Capture the cell that displays the provided text and extract its [X, Y] central coordinate. 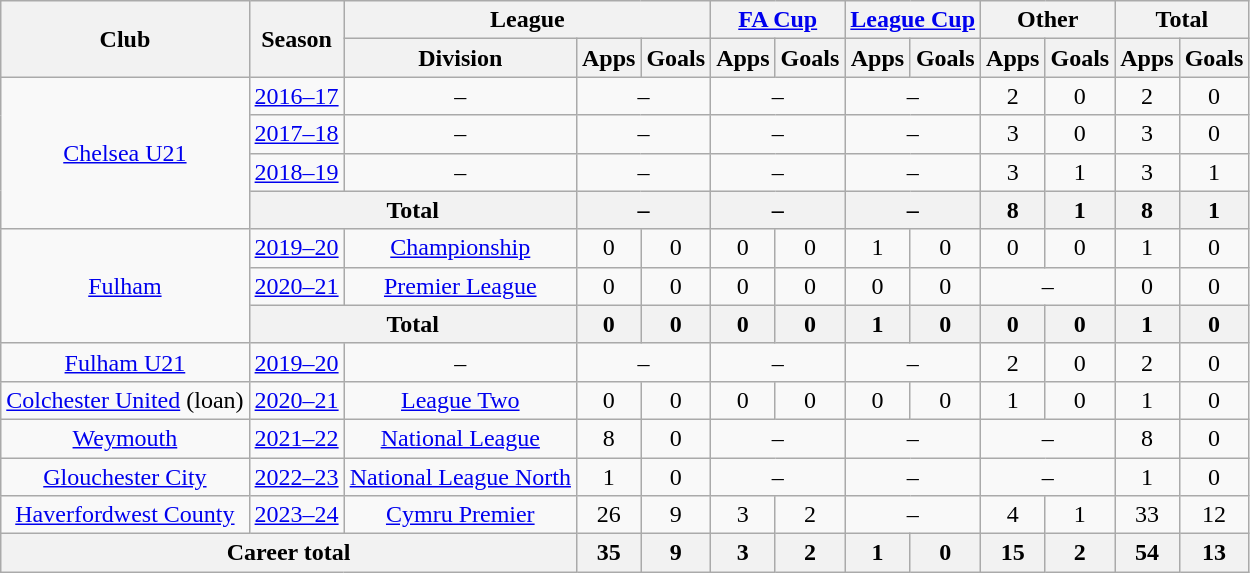
National League [460, 438]
2023–24 [296, 515]
Chelsea U21 [125, 153]
Cymru Premier [460, 515]
Glouchester City [125, 477]
League Cup [913, 20]
Division [460, 58]
54 [1147, 553]
26 [608, 515]
Haverfordwest County [125, 515]
Championship [460, 248]
35 [608, 553]
33 [1147, 515]
2016–17 [296, 96]
FA Cup [778, 20]
Colchester United (loan) [125, 400]
Fulham [125, 286]
National League North [460, 477]
League Two [460, 400]
Premier League [460, 286]
Weymouth [125, 438]
Season [296, 39]
15 [1013, 553]
2017–18 [296, 134]
Other [1048, 20]
12 [1214, 515]
Fulham U21 [125, 362]
2021–22 [296, 438]
2022–23 [296, 477]
13 [1214, 553]
4 [1013, 515]
League [527, 20]
Career total [289, 553]
2018–19 [296, 172]
Club [125, 39]
